Return the (X, Y) coordinate for the center point of the cell that contains the specified text.  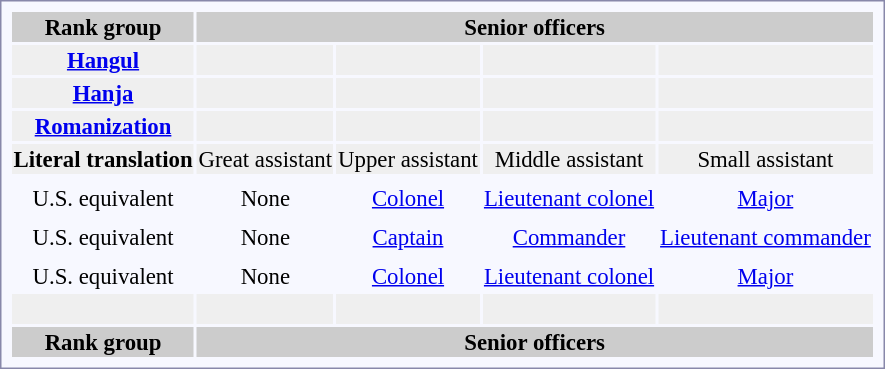
Hanja (103, 93)
Hangul (103, 60)
Literal translation (103, 159)
Upper assistant (408, 159)
Small assistant (766, 159)
Romanization (103, 126)
Commander (568, 237)
Lieutenant commander (766, 237)
Captain (408, 237)
Middle assistant (568, 159)
Great assistant (265, 159)
